Identify which cell holds the provided text, then report its [X, Y] central coordinate. 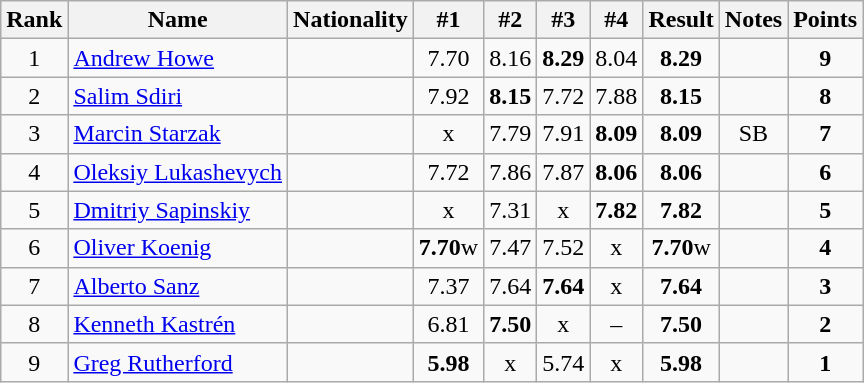
7.92 [448, 96]
8.16 [510, 58]
Greg Rutherford [178, 362]
SB [753, 134]
7.47 [510, 248]
7.31 [510, 210]
7.86 [510, 172]
7.70 [448, 58]
5.74 [564, 362]
#2 [510, 20]
Oliver Koenig [178, 248]
Kenneth Kastrén [178, 324]
Points [826, 20]
6.81 [448, 324]
Dmitriy Sapinskiy [178, 210]
– [616, 324]
7.79 [510, 134]
7.52 [564, 248]
8.04 [616, 58]
Name [178, 20]
Oleksiy Lukashevych [178, 172]
7.88 [616, 96]
Alberto Sanz [178, 286]
7.91 [564, 134]
7.37 [448, 286]
7.87 [564, 172]
Nationality [351, 20]
Rank [34, 20]
Salim Sdiri [178, 96]
Result [681, 20]
Notes [753, 20]
#3 [564, 20]
Andrew Howe [178, 58]
#4 [616, 20]
Marcin Starzak [178, 134]
#1 [448, 20]
